Extract the [x, y] coordinate from the center of the cell holding the provided text.  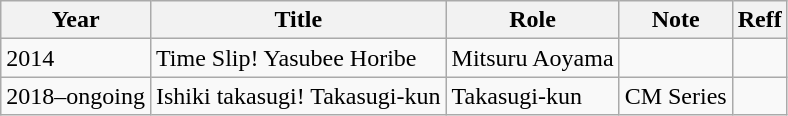
2018–ongoing [76, 96]
Note [676, 20]
Year [76, 20]
2014 [76, 58]
Ishiki takasugi! Takasugi-kun [298, 96]
Takasugi-kun [532, 96]
Role [532, 20]
Time Slip! Yasubee Horibe [298, 58]
CM Series [676, 96]
Mitsuru Aoyama [532, 58]
Title [298, 20]
Reff [760, 20]
